Extract the (X, Y) coordinate from the center of the cell holding the provided text.  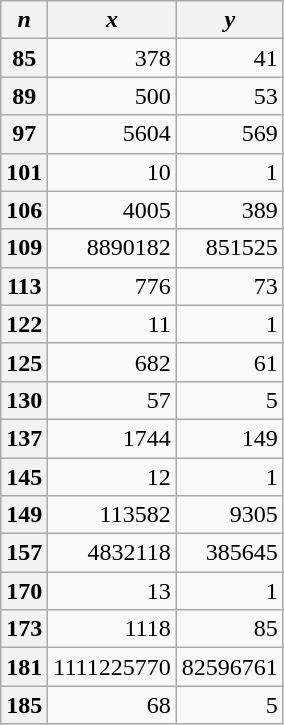
385645 (230, 553)
57 (112, 400)
4005 (112, 210)
73 (230, 286)
109 (24, 248)
9305 (230, 515)
82596761 (230, 667)
y (230, 20)
173 (24, 629)
97 (24, 134)
1111225770 (112, 667)
389 (230, 210)
122 (24, 324)
5604 (112, 134)
12 (112, 477)
x (112, 20)
130 (24, 400)
4832118 (112, 553)
10 (112, 172)
145 (24, 477)
13 (112, 591)
682 (112, 362)
68 (112, 705)
106 (24, 210)
1744 (112, 438)
101 (24, 172)
500 (112, 96)
185 (24, 705)
125 (24, 362)
181 (24, 667)
113 (24, 286)
53 (230, 96)
851525 (230, 248)
776 (112, 286)
89 (24, 96)
61 (230, 362)
137 (24, 438)
n (24, 20)
170 (24, 591)
8890182 (112, 248)
41 (230, 58)
1118 (112, 629)
569 (230, 134)
113582 (112, 515)
11 (112, 324)
378 (112, 58)
157 (24, 553)
